Locate the cell with the specified text and output its [X, Y] center coordinate. 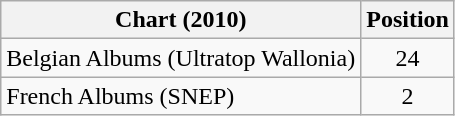
24 [408, 58]
Belgian Albums (Ultratop Wallonia) [181, 58]
Chart (2010) [181, 20]
French Albums (SNEP) [181, 96]
2 [408, 96]
Position [408, 20]
